Extract the (X, Y) coordinate from the center of the cell holding the provided text.  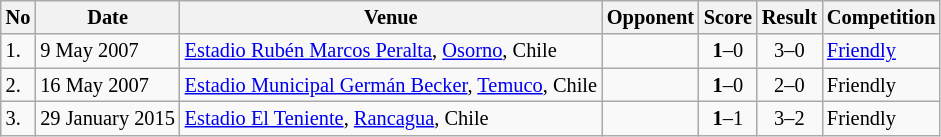
9 May 2007 (107, 51)
2–0 (790, 85)
2. (18, 85)
Estadio Municipal Germán Becker, Temuco, Chile (391, 85)
Estadio El Teniente, Rancagua, Chile (391, 118)
29 January 2015 (107, 118)
3–0 (790, 51)
3. (18, 118)
3–2 (790, 118)
Date (107, 17)
Estadio Rubén Marcos Peralta, Osorno, Chile (391, 51)
1–1 (728, 118)
Score (728, 17)
Result (790, 17)
Venue (391, 17)
No (18, 17)
1. (18, 51)
Opponent (650, 17)
16 May 2007 (107, 85)
Competition (881, 17)
